Pinpoint the cell where the given text exists, returning its [X, Y] midpoint coordinate. 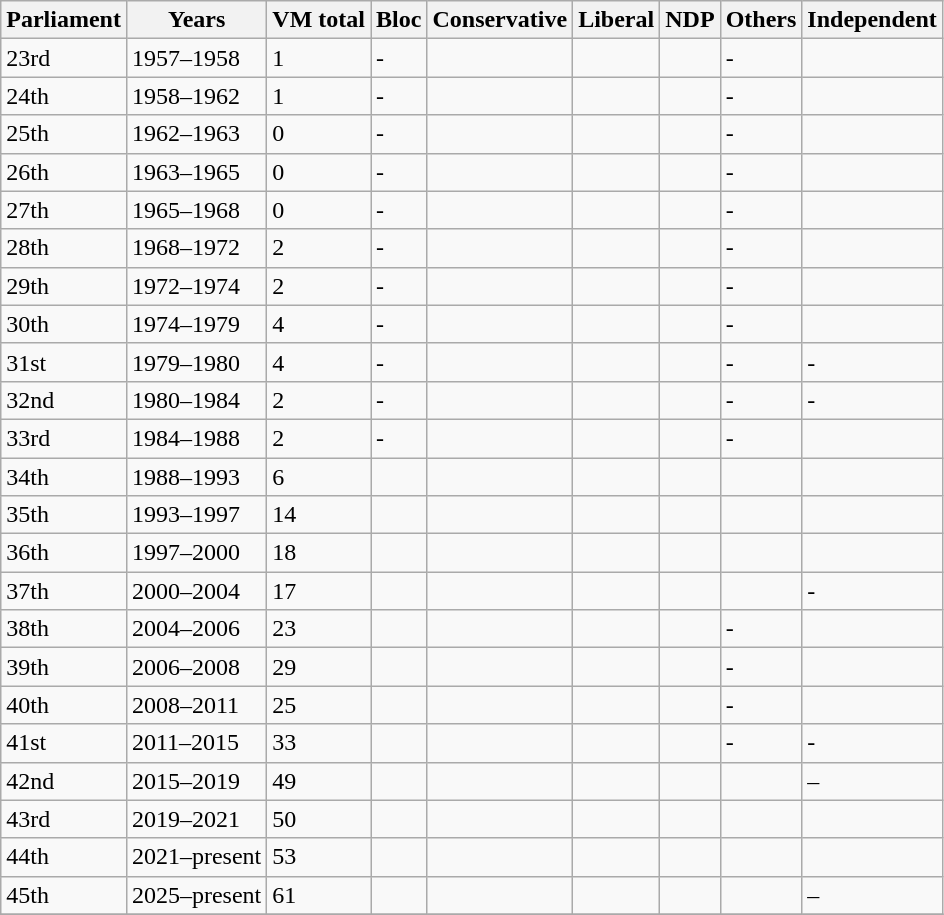
1962–1963 [196, 134]
17 [319, 591]
33rd [64, 438]
Others [761, 20]
27th [64, 210]
2006–2008 [196, 667]
6 [319, 477]
Liberal [616, 20]
50 [319, 819]
49 [319, 781]
25 [319, 705]
2015–2019 [196, 781]
34th [64, 477]
Parliament [64, 20]
32nd [64, 400]
24th [64, 96]
36th [64, 553]
NDP [690, 20]
2000–2004 [196, 591]
Independent [872, 20]
2004–2006 [196, 629]
Years [196, 20]
Bloc [399, 20]
Conservative [500, 20]
39th [64, 667]
18 [319, 553]
2025–present [196, 895]
25th [64, 134]
38th [64, 629]
1957–1958 [196, 58]
29 [319, 667]
1965–1968 [196, 210]
26th [64, 172]
1968–1972 [196, 248]
14 [319, 515]
2008–2011 [196, 705]
33 [319, 743]
1972–1974 [196, 286]
1980–1984 [196, 400]
2021–present [196, 857]
41st [64, 743]
28th [64, 248]
43rd [64, 819]
1958–1962 [196, 96]
37th [64, 591]
31st [64, 362]
42nd [64, 781]
1988–1993 [196, 477]
29th [64, 286]
35th [64, 515]
2011–2015 [196, 743]
61 [319, 895]
1963–1965 [196, 172]
1997–2000 [196, 553]
23 [319, 629]
23rd [64, 58]
1984–1988 [196, 438]
1974–1979 [196, 324]
VM total [319, 20]
40th [64, 705]
30th [64, 324]
44th [64, 857]
1993–1997 [196, 515]
53 [319, 857]
2019–2021 [196, 819]
45th [64, 895]
1979–1980 [196, 362]
